Scan for the cell matching the given text and deliver its [X, Y] coordinate at center. 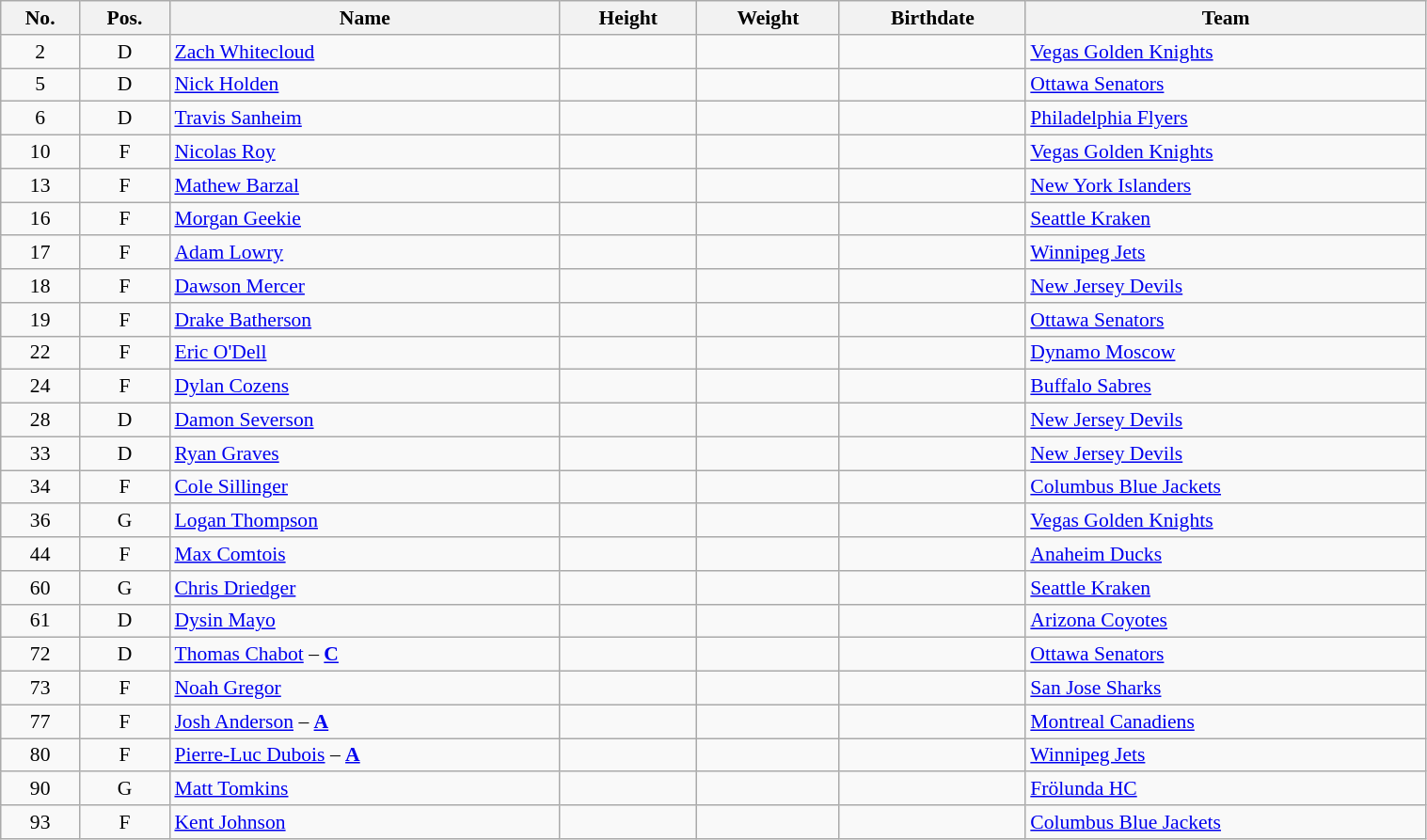
18 [40, 286]
28 [40, 420]
6 [40, 119]
13 [40, 185]
19 [40, 320]
Weight [768, 18]
Height [628, 18]
Kent Johnson [365, 822]
10 [40, 152]
33 [40, 453]
New York Islanders [1226, 185]
Drake Batherson [365, 320]
Anaheim Ducks [1226, 554]
Frölunda HC [1226, 789]
Birthdate [932, 18]
80 [40, 755]
93 [40, 822]
Name [365, 18]
72 [40, 655]
44 [40, 554]
Dylan Cozens [365, 387]
Buffalo Sabres [1226, 387]
No. [40, 18]
Mathew Barzal [365, 185]
Zach Whitecloud [365, 52]
Damon Severson [365, 420]
5 [40, 85]
Max Comtois [365, 554]
Montreal Canadiens [1226, 721]
2 [40, 52]
77 [40, 721]
Team [1226, 18]
Matt Tomkins [365, 789]
24 [40, 387]
Pos. [125, 18]
Chris Driedger [365, 588]
Dynamo Moscow [1226, 353]
90 [40, 789]
Dawson Mercer [365, 286]
17 [40, 253]
60 [40, 588]
Josh Anderson – A [365, 721]
Arizona Coyotes [1226, 621]
61 [40, 621]
36 [40, 521]
Logan Thompson [365, 521]
Eric O'Dell [365, 353]
Nick Holden [365, 85]
34 [40, 487]
Pierre-Luc Dubois – A [365, 755]
Dysin Mayo [365, 621]
Morgan Geekie [365, 219]
San Jose Sharks [1226, 689]
Nicolas Roy [365, 152]
Philadelphia Flyers [1226, 119]
Noah Gregor [365, 689]
Travis Sanheim [365, 119]
Thomas Chabot – C [365, 655]
16 [40, 219]
Adam Lowry [365, 253]
Ryan Graves [365, 453]
22 [40, 353]
Cole Sillinger [365, 487]
73 [40, 689]
